Return (X, Y) of the center of cell containing provided text 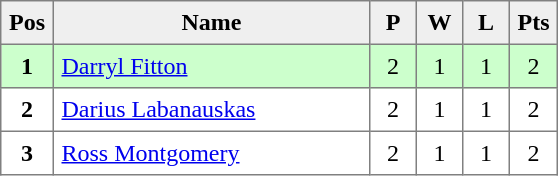
Darryl Fitton (211, 66)
W (439, 23)
Pts (533, 23)
Name (211, 23)
L (486, 23)
Ross Montgomery (211, 153)
Darius Labanauskas (211, 110)
3 (27, 153)
P (393, 23)
Pos (27, 23)
